From the cell containing the given text, extract its center point as [x, y] coordinate. 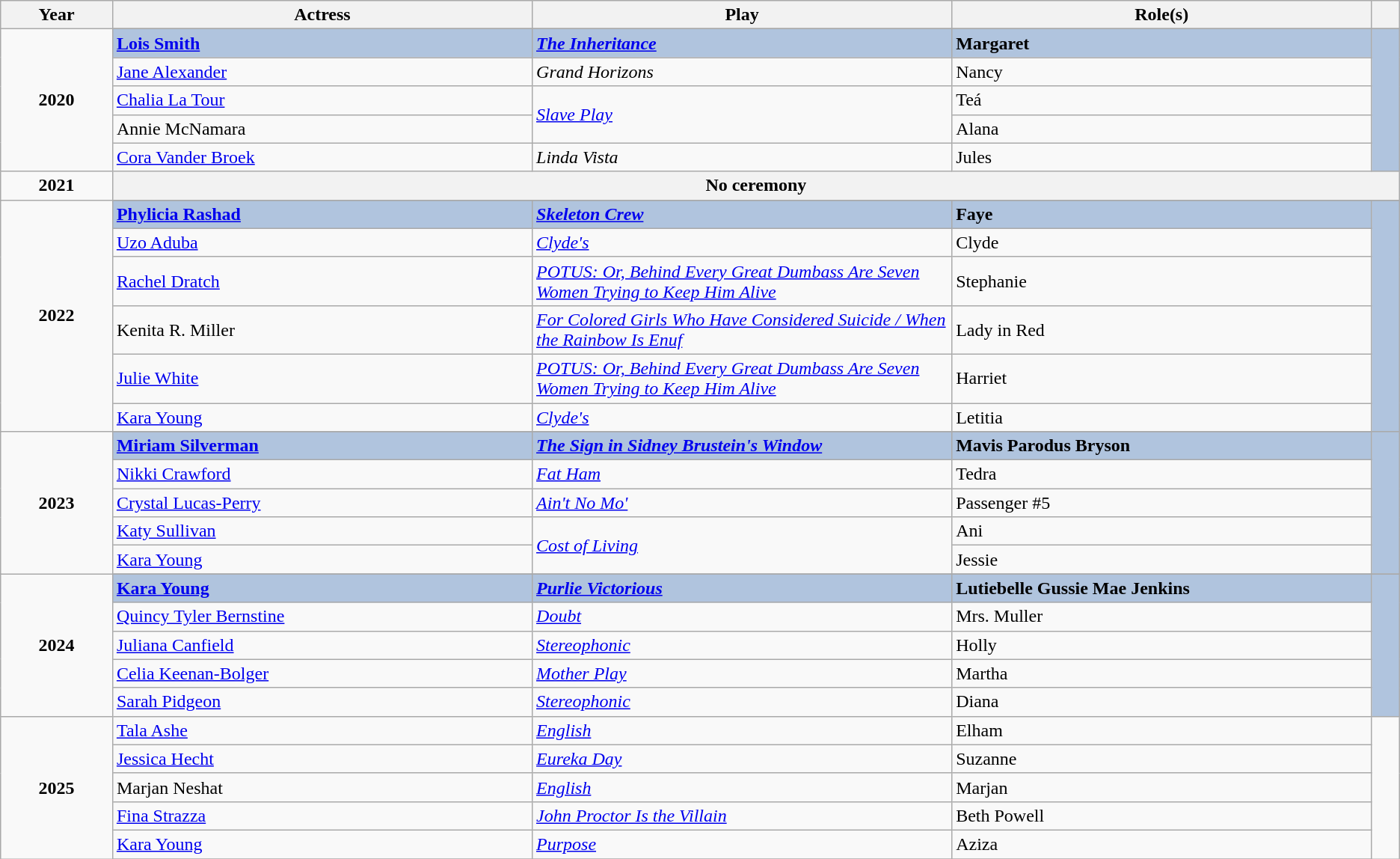
Diana [1162, 702]
Aziza [1162, 844]
For Colored Girls Who Have Considered Suicide / When the Rainbow Is Enuf [742, 329]
Fat Ham [742, 474]
Beth Powell [1162, 816]
Play [742, 15]
Julie White [322, 379]
The Sign in Sidney Brustein's Window [742, 446]
Year [57, 15]
Cora Vander Broek [322, 157]
Clyde [1162, 242]
Letitia [1162, 417]
Grand Horizons [742, 72]
John Proctor Is the Villain [742, 816]
Tala Ashe [322, 730]
Marjan Neshat [322, 787]
No ceremony [755, 186]
Teá [1162, 100]
Nancy [1162, 72]
2025 [57, 787]
Elham [1162, 730]
2022 [57, 316]
Lois Smith [322, 43]
2023 [57, 503]
Jessie [1162, 560]
Celia Keenan-Bolger [322, 673]
Purlie Victorious [742, 588]
2024 [57, 645]
Annie McNamara [322, 129]
Actress [322, 15]
Phylicia Rashad [322, 214]
Miriam Silverman [322, 446]
Ain't No Mo' [742, 503]
Crystal Lucas-Perry [322, 503]
Marjan [1162, 787]
Role(s) [1162, 15]
Sarah Pidgeon [322, 702]
Chalia La Tour [322, 100]
Margaret [1162, 43]
Mother Play [742, 673]
Doubt [742, 617]
Purpose [742, 844]
Eureka Day [742, 759]
Quincy Tyler Bernstine [322, 617]
Jane Alexander [322, 72]
Rachel Dratch [322, 281]
Martha [1162, 673]
The Inheritance [742, 43]
Lutiebelle Gussie Mae Jenkins [1162, 588]
Jules [1162, 157]
Fina Strazza [322, 816]
Ani [1162, 531]
Kenita R. Miller [322, 329]
Juliana Canfield [322, 645]
2020 [57, 100]
Alana [1162, 129]
Harriet [1162, 379]
Faye [1162, 214]
Mrs. Muller [1162, 617]
Holly [1162, 645]
Skeleton Crew [742, 214]
Suzanne [1162, 759]
Nikki Crawford [322, 474]
Uzo Aduba [322, 242]
Tedra [1162, 474]
Stephanie [1162, 281]
Cost of Living [742, 545]
Lady in Red [1162, 329]
Passenger #5 [1162, 503]
Mavis Parodus Bryson [1162, 446]
Slave Play [742, 114]
2021 [57, 186]
Jessica Hecht [322, 759]
Linda Vista [742, 157]
Katy Sullivan [322, 531]
